Identify which cell holds the provided text, then report its (x, y) central coordinate. 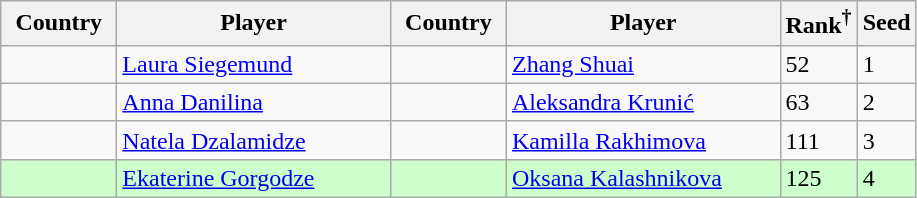
Anna Danilina (254, 102)
Natela Dzalamidze (254, 140)
4 (886, 178)
Ekaterine Gorgodze (254, 178)
Zhang Shuai (643, 64)
Rank† (818, 24)
52 (818, 64)
Laura Siegemund (254, 64)
63 (818, 102)
Oksana Kalashnikova (643, 178)
2 (886, 102)
Aleksandra Krunić (643, 102)
Kamilla Rakhimova (643, 140)
3 (886, 140)
111 (818, 140)
125 (818, 178)
1 (886, 64)
Seed (886, 24)
